Capture the cell that displays the provided text and extract its [X, Y] central coordinate. 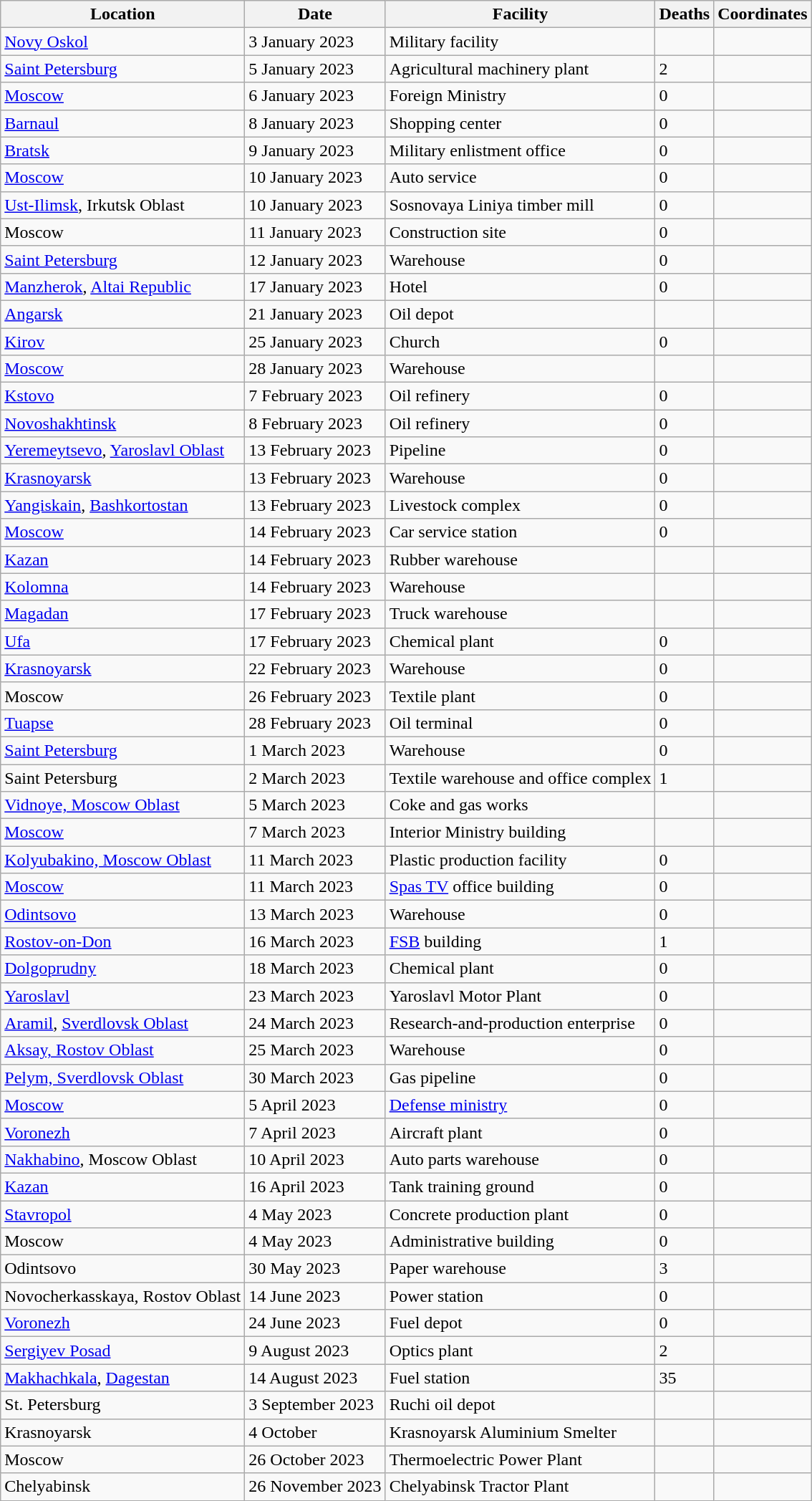
Church [520, 342]
Krasnoyarsk Aluminium Smelter [520, 1432]
Agricultural machinery plant [520, 69]
Chelyabinsk Tractor Plant [520, 1487]
St. Petersburg [123, 1405]
Novy Oskol [123, 42]
Facility [520, 14]
26 October 2023 [315, 1459]
Magadan [123, 614]
Tuapse [123, 723]
Fuel station [520, 1378]
Construction site [520, 232]
9 January 2023 [315, 150]
Date [315, 14]
FSB building [520, 941]
7 February 2023 [315, 396]
Aramil, Sverdlovsk Oblast [123, 1023]
Ust-Ilimsk, Irkutsk Oblast [123, 205]
Barnaul [123, 123]
30 May 2023 [315, 1269]
4 October [315, 1432]
10 April 2023 [315, 1159]
Aksay, Rostov Oblast [123, 1050]
1 March 2023 [315, 750]
Fuel depot [520, 1323]
Pelym, Sverdlovsk Oblast [123, 1078]
Vidnoye, Moscow Oblast [123, 805]
Research-and-production enterprise [520, 1023]
16 April 2023 [315, 1186]
28 January 2023 [315, 369]
12 January 2023 [315, 259]
23 March 2023 [315, 996]
8 January 2023 [315, 123]
Spas TV office building [520, 887]
Kirov [123, 342]
24 March 2023 [315, 1023]
Textile plant [520, 696]
Chelyabinsk [123, 1487]
35 [685, 1378]
11 January 2023 [315, 232]
Livestock complex [520, 505]
8 February 2023 [315, 423]
5 April 2023 [315, 1105]
Car service station [520, 532]
Gas pipeline [520, 1078]
Makhachkala, Dagestan [123, 1378]
Auto parts warehouse [520, 1159]
Thermoelectric Power Plant [520, 1459]
Yaroslavl Motor Plant [520, 996]
3 September 2023 [315, 1405]
Coke and gas works [520, 805]
30 March 2023 [315, 1078]
Oil depot [520, 314]
Military enlistment office [520, 150]
Yaroslavl [123, 996]
Power station [520, 1296]
Yangiskain, Bashkortostan [123, 505]
Foreign Ministry [520, 96]
Administrative building [520, 1242]
Aircraft plant [520, 1132]
Ruchi oil depot [520, 1405]
Dolgoprudny [123, 969]
2 March 2023 [315, 777]
Deaths [685, 14]
Novocherkasskaya, Rostov Oblast [123, 1296]
Rostov-on-Don [123, 941]
22 February 2023 [315, 668]
Defense ministry [520, 1105]
26 February 2023 [315, 696]
Rubber warehouse [520, 560]
7 March 2023 [315, 833]
Hotel [520, 287]
14 June 2023 [315, 1296]
6 January 2023 [315, 96]
Kstovo [123, 396]
Ufa [123, 641]
Shopping center [520, 123]
Tank training ground [520, 1186]
Stavropol [123, 1214]
26 November 2023 [315, 1487]
Sergiyev Posad [123, 1351]
21 January 2023 [315, 314]
Nakhabino, Moscow Oblast [123, 1159]
Oil terminal [520, 723]
Angarsk [123, 314]
16 March 2023 [315, 941]
25 January 2023 [315, 342]
24 June 2023 [315, 1323]
14 August 2023 [315, 1378]
Auto service [520, 178]
5 January 2023 [315, 69]
Yeremeytsevo, Yaroslavl Oblast [123, 451]
Location [123, 14]
Paper warehouse [520, 1269]
Novoshakhtinsk [123, 423]
Coordinates [763, 14]
Sosnovaya Liniya timber mill [520, 205]
Military facility [520, 42]
Concrete production plant [520, 1214]
9 August 2023 [315, 1351]
Interior Ministry building [520, 833]
13 March 2023 [315, 914]
Pipeline [520, 451]
7 April 2023 [315, 1132]
17 January 2023 [315, 287]
3 January 2023 [315, 42]
28 February 2023 [315, 723]
Truck warehouse [520, 614]
25 March 2023 [315, 1050]
Plastic production facility [520, 860]
Bratsk [123, 150]
Optics plant [520, 1351]
Textile warehouse and office complex [520, 777]
5 March 2023 [315, 805]
3 [685, 1269]
Kolomna [123, 587]
Manzherok, Altai Republic [123, 287]
Kolyubakino, Moscow Oblast [123, 860]
18 March 2023 [315, 969]
